Return the [x, y] coordinate for the center point of the cell that contains the specified text.  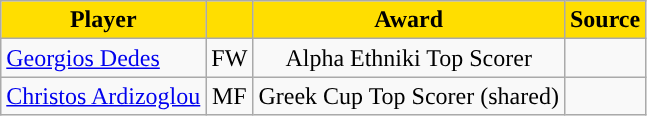
Alpha Ethniki Top Scorer [409, 58]
Greek Cup Top Scorer (shared) [409, 96]
Georgios Dedes [104, 58]
Source [604, 20]
MF [230, 96]
FW [230, 58]
Award [409, 20]
Player [104, 20]
Christos Ardizoglou [104, 96]
